For the text-containing cell, return its midpoint in (x, y) coordinate format. 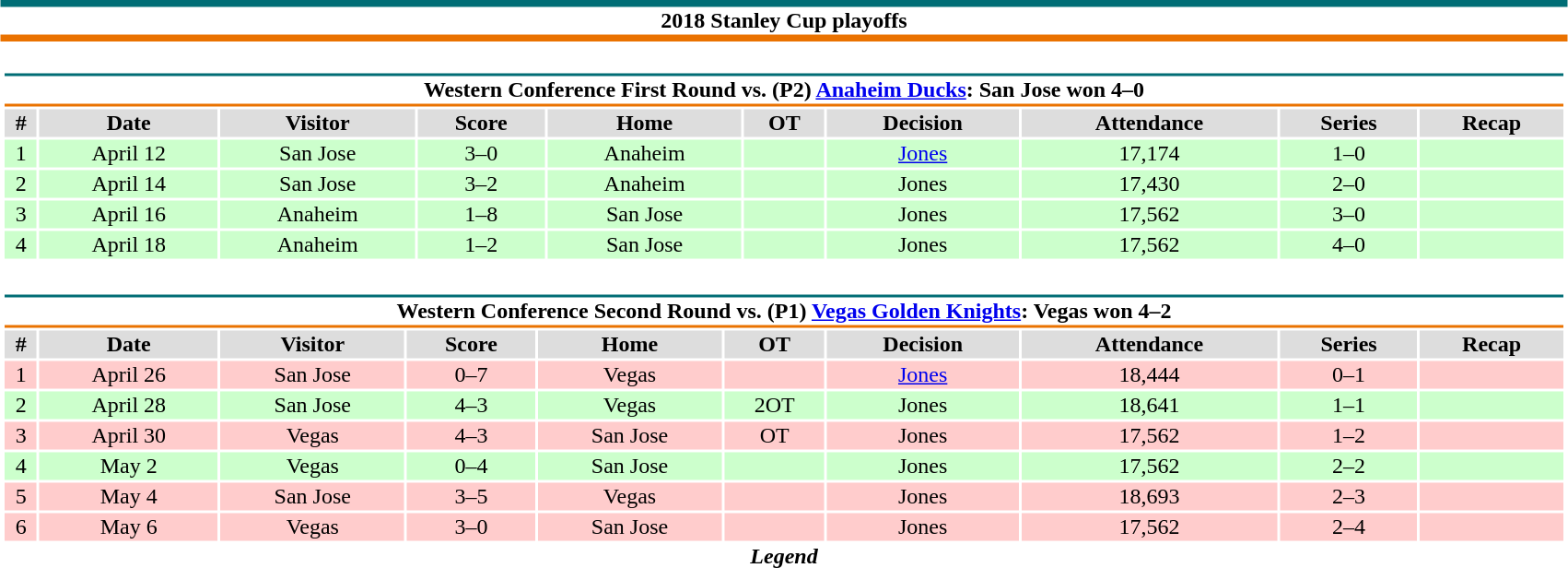
1–8 (481, 215)
April 30 (129, 436)
2–0 (1349, 183)
April 16 (129, 215)
18,444 (1149, 375)
17,174 (1149, 154)
3–2 (481, 183)
0–4 (472, 466)
May 2 (129, 466)
May 4 (129, 497)
2–3 (1349, 497)
1–1 (1349, 405)
6 (20, 527)
2–2 (1349, 466)
2OT (774, 405)
April 12 (129, 154)
2018 Stanley Cup playoffs (784, 20)
18,641 (1149, 405)
April 14 (129, 183)
3–5 (472, 497)
April 18 (129, 244)
17,430 (1149, 183)
April 26 (129, 375)
Western Conference First Round vs. (P2) Anaheim Ducks: San Jose won 4–0 (783, 90)
0–1 (1349, 375)
5 (20, 497)
May 6 (129, 527)
4–0 (1349, 244)
1–0 (1349, 154)
2–4 (1349, 527)
April 28 (129, 405)
0–7 (472, 375)
18,693 (1149, 497)
Western Conference Second Round vs. (P1) Vegas Golden Knights: Vegas won 4–2 (783, 312)
